Pinpoint the cell where the given text exists, returning its [x, y] midpoint coordinate. 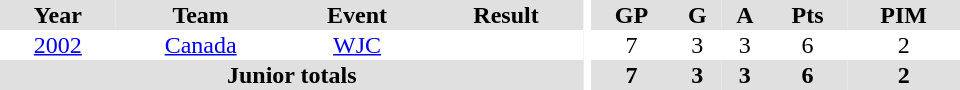
A [745, 15]
Canada [201, 45]
Event [358, 15]
Pts [808, 15]
Year [58, 15]
Team [201, 15]
WJC [358, 45]
GP [631, 15]
PIM [904, 15]
G [698, 15]
Result [506, 15]
Junior totals [292, 75]
2002 [58, 45]
